Provide the [x, y] coordinate of the cell's center where the given text is located.  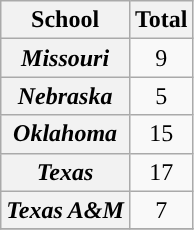
Nebraska [66, 96]
17 [161, 172]
School [66, 20]
15 [161, 134]
7 [161, 210]
5 [161, 96]
Oklahoma [66, 134]
Texas [66, 172]
Texas A&M [66, 210]
Missouri [66, 58]
9 [161, 58]
Total [161, 20]
